Return (x, y) of the center of cell containing provided text 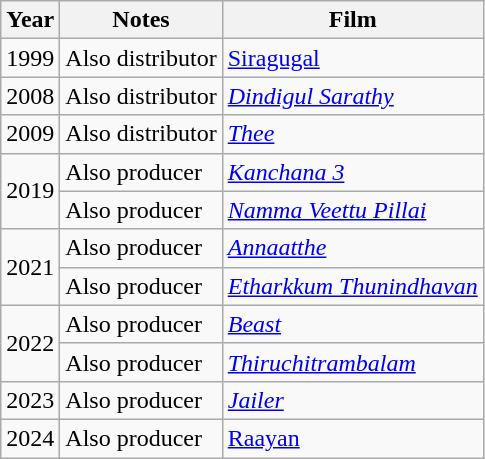
Thee (352, 134)
Raayan (352, 438)
2008 (30, 96)
2019 (30, 191)
Thiruchitrambalam (352, 362)
Namma Veettu Pillai (352, 210)
Kanchana 3 (352, 172)
2024 (30, 438)
Annaatthe (352, 248)
Notes (141, 20)
Siragugal (352, 58)
2023 (30, 400)
Beast (352, 324)
2021 (30, 267)
Film (352, 20)
Jailer (352, 400)
Year (30, 20)
1999 (30, 58)
Etharkkum Thunindhavan (352, 286)
2022 (30, 343)
2009 (30, 134)
Dindigul Sarathy (352, 96)
